Search for the cell housing the specified text and yield its (X, Y) center coordinate. 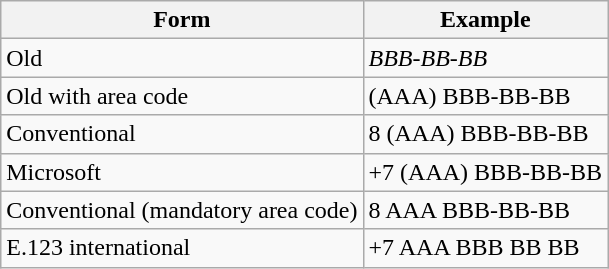
+7 (AAA) BBB-BB-BB (486, 172)
Conventional (182, 134)
Old (182, 58)
BBB-BB-BB (486, 58)
+7 AAA BBB BB BB (486, 248)
E.123 international (182, 248)
Microsoft (182, 172)
8 AAA BBB-BB-BB (486, 210)
8 (AAA) BBB-BB-BB (486, 134)
(AAA) BBB-BB-BB (486, 96)
Old with area code (182, 96)
Form (182, 20)
Example (486, 20)
Conventional (mandatory area code) (182, 210)
